Determine the [x, y] coordinate at the center of the cell enclosing the given text.  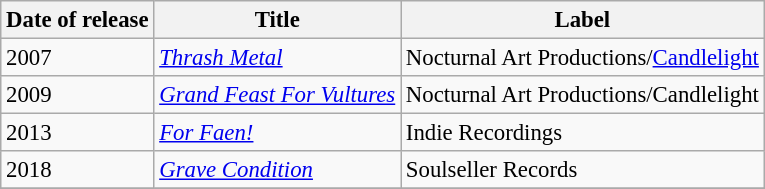
Grave Condition [278, 170]
Label [583, 20]
Date of release [78, 20]
For Faen! [278, 133]
2018 [78, 170]
Indie Recordings [583, 133]
Soulseller Records [583, 170]
Grand Feast For Vultures [278, 95]
Thrash Metal [278, 58]
2007 [78, 58]
Title [278, 20]
2009 [78, 95]
2013 [78, 133]
